Return (x, y) of the center of cell containing provided text 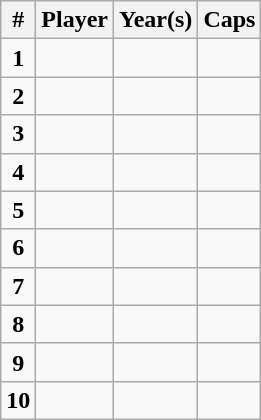
3 (18, 134)
9 (18, 362)
2 (18, 96)
1 (18, 58)
4 (18, 172)
Caps (230, 20)
6 (18, 248)
8 (18, 324)
10 (18, 400)
# (18, 20)
Player (75, 20)
7 (18, 286)
5 (18, 210)
Year(s) (156, 20)
